Output the [x, y] coordinate of the center of the cell containing the given text.  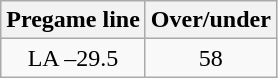
Over/under [210, 20]
Pregame line [74, 20]
58 [210, 58]
LA –29.5 [74, 58]
